Capture the cell that displays the provided text and extract its [x, y] central coordinate. 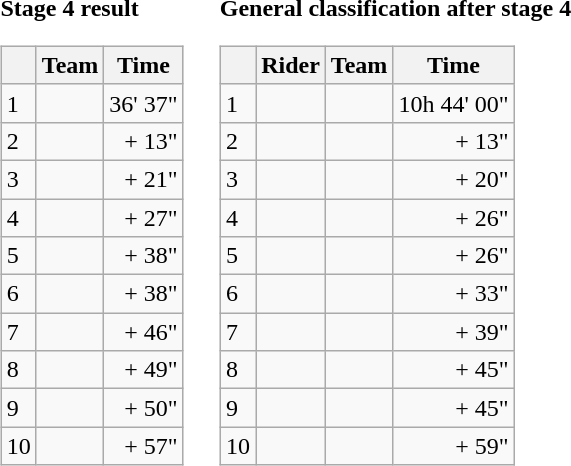
Rider [291, 65]
10h 44' 00" [454, 103]
+ 57" [144, 446]
+ 59" [454, 446]
+ 39" [454, 332]
36' 37" [144, 103]
+ 50" [144, 408]
+ 33" [454, 294]
+ 49" [144, 370]
+ 46" [144, 332]
+ 21" [144, 179]
+ 27" [144, 217]
+ 20" [454, 179]
